Find where the given text appears and provide that cell's center as (x, y) coordinate. 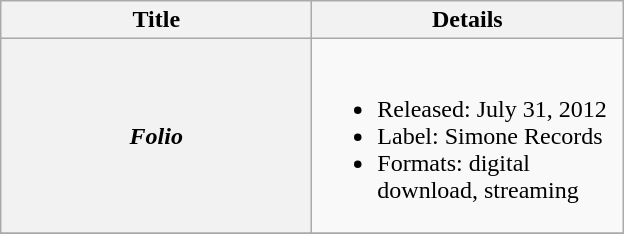
Details (468, 20)
Released: July 31, 2012Label: Simone RecordsFormats: digital download, streaming (468, 136)
Title (156, 20)
Folio (156, 136)
